From the cell containing the given text, extract its center point as (X, Y) coordinate. 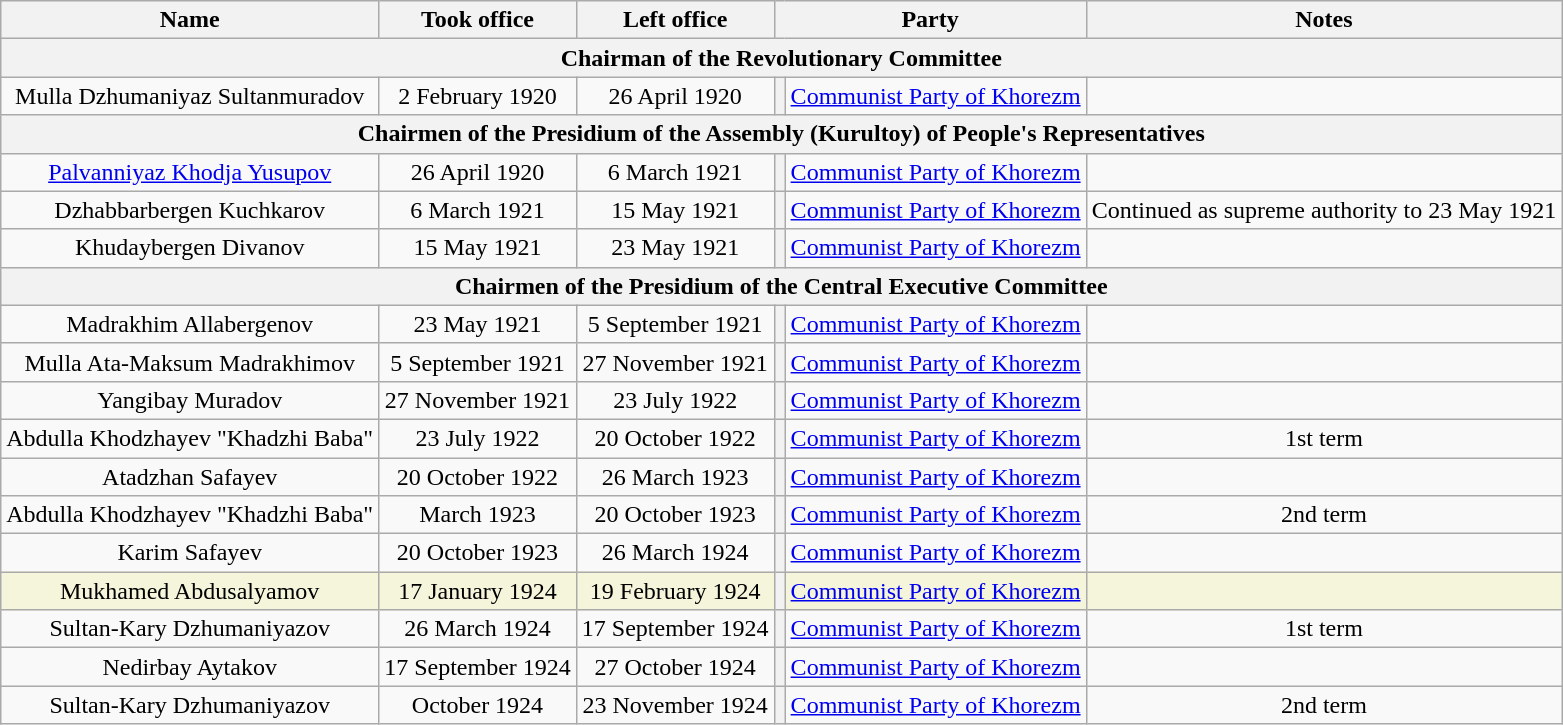
27 October 1924 (675, 667)
19 February 1924 (675, 591)
Chairmen of the Presidium of the Assembly (Kurultoy) of People's Representatives (782, 134)
Yangibay Muradov (190, 400)
Nedirbay Aytakov (190, 667)
Left office (675, 20)
Palvanniyaz Khodja Yusupov (190, 172)
Khudaybergen Divanov (190, 248)
26 March 1923 (675, 477)
2 February 1920 (478, 96)
Notes (1324, 20)
October 1924 (478, 705)
Chairmen of the Presidium of the Central Executive Committee (782, 286)
Dzhabbarbergen Kuchkarov (190, 210)
17 January 1924 (478, 591)
23 November 1924 (675, 705)
Karim Safayev (190, 553)
Took office (478, 20)
Name (190, 20)
Atadzhan Safayev (190, 477)
Madrakhim Allabergenov (190, 324)
Mulla Dzhumaniyaz Sultanmuradov (190, 96)
Mukhamed Abdusalyamov (190, 591)
Party (930, 20)
March 1923 (478, 515)
Mulla Ata-Maksum Madrakhimov (190, 362)
Chairman of the Revolutionary Committee (782, 58)
Continued as supreme authority to 23 May 1921 (1324, 210)
